Locate the cell with the specified text and output its [x, y] center coordinate. 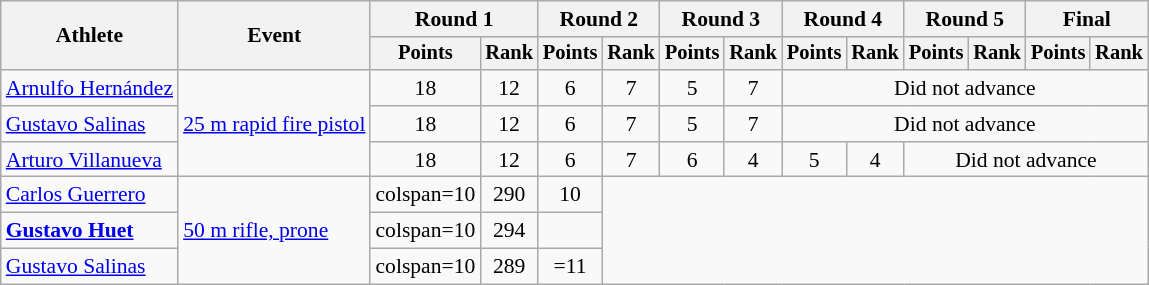
Athlete [90, 36]
294 [509, 231]
Round 5 [965, 19]
Round 3 [721, 19]
Arnulfo Hernández [90, 88]
25 m rapid fire pistol [274, 124]
50 m rifle, prone [274, 230]
Gustavo Huet [90, 231]
Event [274, 36]
10 [570, 195]
Round 4 [843, 19]
=11 [570, 267]
289 [509, 267]
Round 1 [454, 19]
Carlos Guerrero [90, 195]
Arturo Villanueva [90, 160]
290 [509, 195]
Final [1087, 19]
Round 2 [599, 19]
